Search for the cell housing the specified text and yield its (x, y) center coordinate. 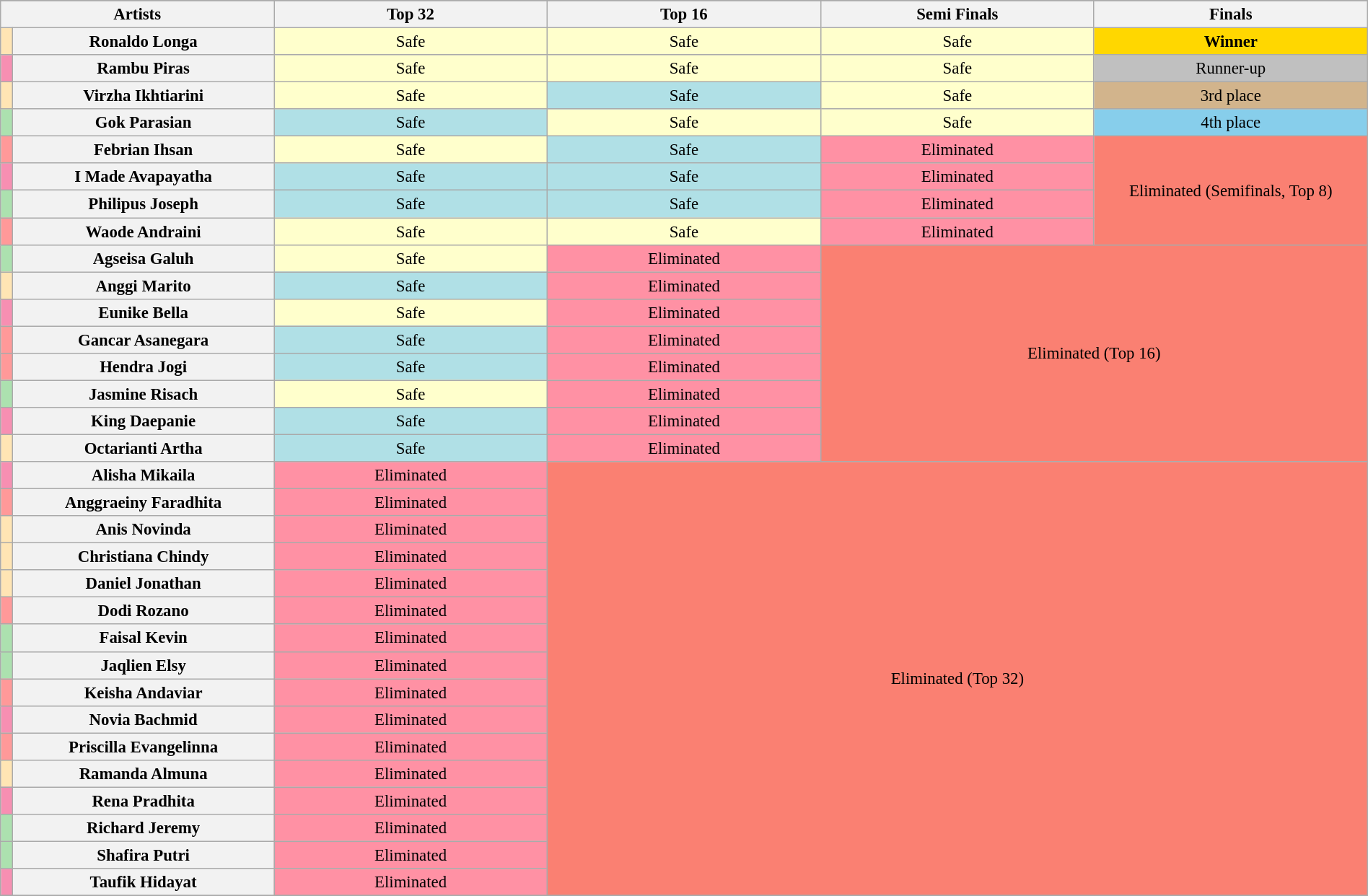
Ronaldo Longa (144, 42)
Eliminated (Top 32) (958, 679)
Waode Andraini (144, 232)
Philipus Joseph (144, 204)
Priscilla Evangelinna (144, 747)
Runner-up (1231, 69)
Rena Pradhita (144, 801)
Top 16 (684, 14)
Gok Parasian (144, 123)
Febrian Ihsan (144, 150)
Alisha Mikaila (144, 475)
Semi Finals (957, 14)
Winner (1231, 42)
Keisha Andaviar (144, 693)
Agseisa Galuh (144, 258)
Octarianti Artha (144, 448)
Anggi Marito (144, 286)
Eliminated (Top 16) (1094, 353)
Rambu Piras (144, 69)
Gancar Asanegara (144, 340)
Jaqlien Elsy (144, 665)
Anis Novinda (144, 530)
3rd place (1231, 96)
Finals (1231, 14)
Virzha Ikhtiarini (144, 96)
King Daepanie (144, 421)
Daniel Jonathan (144, 584)
Eliminated (Semifinals, Top 8) (1231, 190)
Hendra Jogi (144, 367)
Artists (137, 14)
Faisal Kevin (144, 638)
4th place (1231, 123)
Taufik Hidayat (144, 882)
Shafira Putri (144, 855)
Anggraeiny Faradhita (144, 503)
Novia Bachmid (144, 719)
Eunike Bella (144, 312)
Ramanda Almuna (144, 774)
Top 32 (411, 14)
Richard Jeremy (144, 828)
Dodi Rozano (144, 611)
Christiana Chindy (144, 557)
I Made Avapayatha (144, 177)
Jasmine Risach (144, 394)
